Extract the [X, Y] coordinate from the center of the cell holding the provided text.  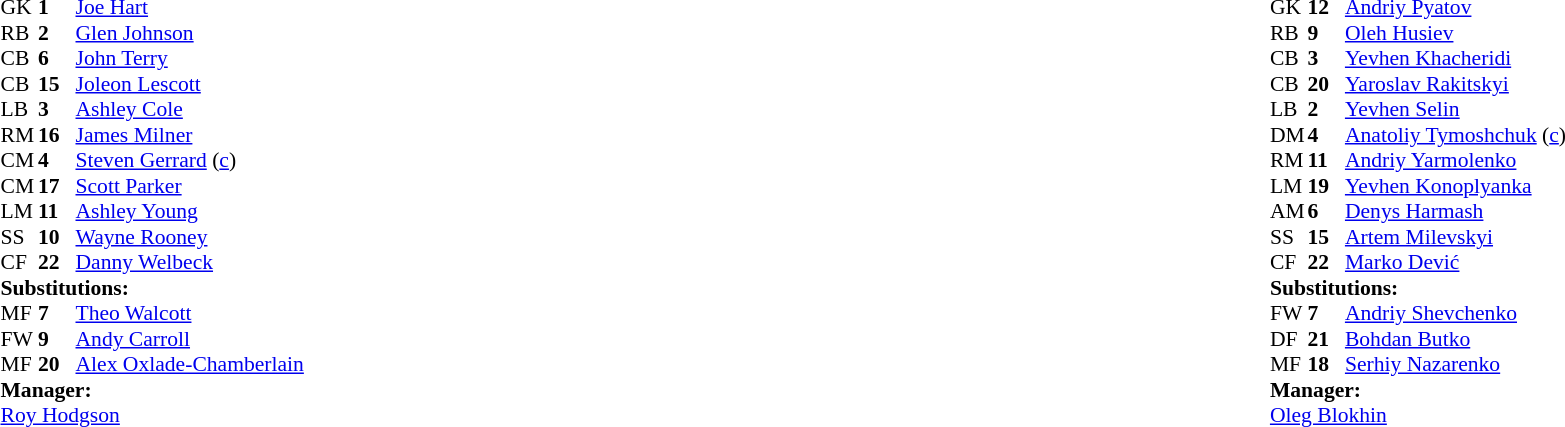
19 [1326, 186]
Ashley Young [190, 211]
Substitutions: [152, 288]
Wayne Rooney [190, 237]
James Milner [190, 135]
DM [1289, 135]
21 [1326, 339]
Manager: [152, 390]
AM [1289, 211]
10 [57, 237]
Scott Parker [190, 186]
Alex Oxlade-Chamberlain [190, 365]
Joleon Lescott [190, 84]
Ashley Cole [190, 109]
17 [57, 186]
Andy Carroll [190, 339]
16 [57, 135]
John Terry [190, 59]
Danny Welbeck [190, 263]
Steven Gerrard (c) [190, 161]
DF [1289, 339]
Glen Johnson [190, 33]
18 [1326, 365]
Theo Walcott [190, 313]
